Find where the given text appears and provide that cell's center as [x, y] coordinate. 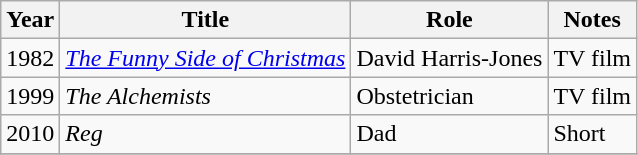
Reg [206, 134]
1999 [30, 96]
Role [450, 20]
Year [30, 20]
Title [206, 20]
Short [592, 134]
2010 [30, 134]
The Funny Side of Christmas [206, 58]
Dad [450, 134]
Obstetrician [450, 96]
The Alchemists [206, 96]
1982 [30, 58]
David Harris-Jones [450, 58]
Notes [592, 20]
